Locate the cell with the specified text and output its (x, y) center coordinate. 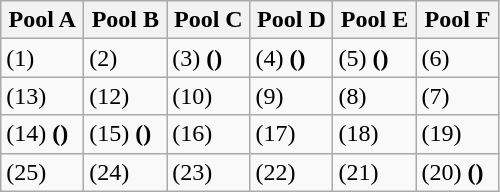
(7) (458, 96)
(3) () (208, 58)
(21) (374, 172)
(22) (292, 172)
(4) () (292, 58)
(1) (42, 58)
Pool D (292, 20)
Pool E (374, 20)
(20) () (458, 172)
Pool C (208, 20)
(19) (458, 134)
(16) (208, 134)
Pool A (42, 20)
Pool B (126, 20)
(17) (292, 134)
(23) (208, 172)
(18) (374, 134)
(9) (292, 96)
(14) () (42, 134)
(15) () (126, 134)
Pool F (458, 20)
(10) (208, 96)
(8) (374, 96)
(24) (126, 172)
(5) () (374, 58)
(6) (458, 58)
(2) (126, 58)
(12) (126, 96)
(25) (42, 172)
(13) (42, 96)
